Provide the [x, y] coordinate of the cell's center where the given text is located.  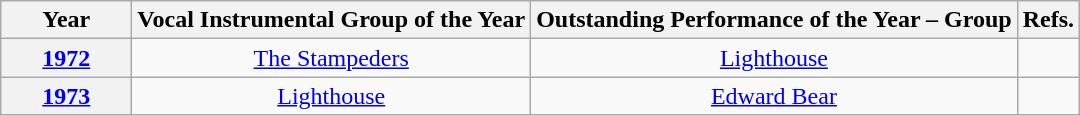
Refs. [1048, 20]
Outstanding Performance of the Year – Group [774, 20]
The Stampeders [332, 58]
Edward Bear [774, 96]
1973 [66, 96]
Vocal Instrumental Group of the Year [332, 20]
Year [66, 20]
1972 [66, 58]
